Extract the (X, Y) coordinate from the center of the cell holding the provided text.  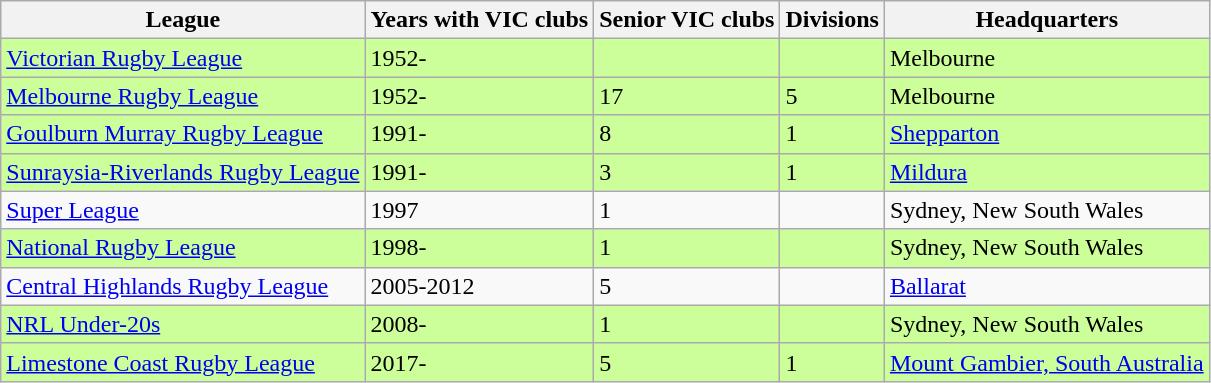
Senior VIC clubs (687, 20)
2017- (480, 362)
League (183, 20)
Years with VIC clubs (480, 20)
Super League (183, 210)
3 (687, 172)
2005-2012 (480, 286)
Mildura (1046, 172)
Mount Gambier, South Australia (1046, 362)
NRL Under-20s (183, 324)
Goulburn Murray Rugby League (183, 134)
Melbourne Rugby League (183, 96)
Sunraysia-Riverlands Rugby League (183, 172)
Central Highlands Rugby League (183, 286)
Limestone Coast Rugby League (183, 362)
17 (687, 96)
1997 (480, 210)
Victorian Rugby League (183, 58)
Divisions (832, 20)
Headquarters (1046, 20)
National Rugby League (183, 248)
2008- (480, 324)
8 (687, 134)
Ballarat (1046, 286)
1998- (480, 248)
Shepparton (1046, 134)
